Output the (x, y) coordinate of the center of the cell containing the given text.  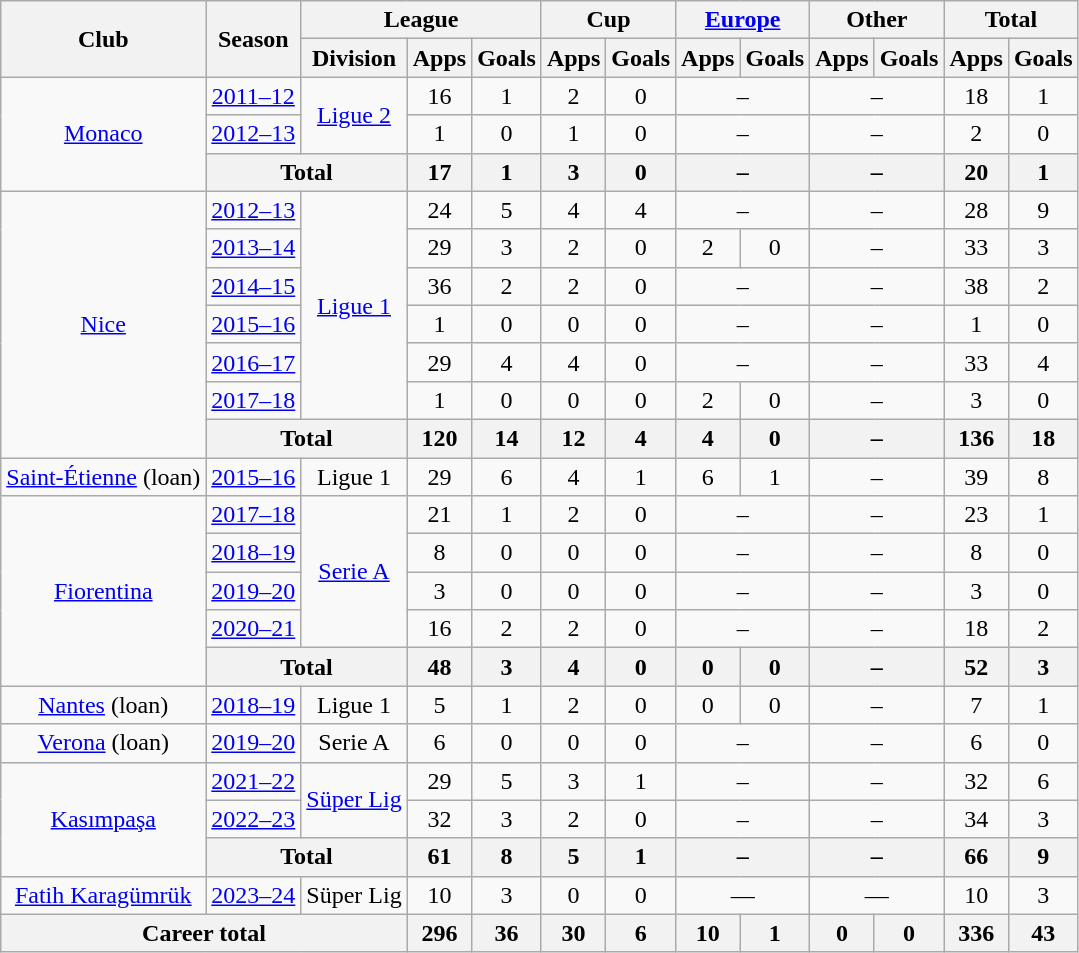
Division (354, 58)
Saint-Étienne (loan) (104, 477)
23 (976, 515)
7 (976, 705)
61 (439, 857)
Nantes (loan) (104, 705)
48 (439, 667)
Cup (608, 20)
Season (254, 39)
296 (439, 933)
43 (1043, 933)
34 (976, 819)
39 (976, 477)
2014–15 (254, 286)
66 (976, 857)
2022–23 (254, 819)
2023–24 (254, 895)
2016–17 (254, 362)
336 (976, 933)
14 (507, 438)
17 (439, 172)
38 (976, 286)
League (422, 20)
Verona (loan) (104, 743)
21 (439, 515)
Kasımpaşa (104, 819)
Ligue 2 (354, 115)
Fiorentina (104, 591)
120 (439, 438)
Career total (204, 933)
28 (976, 210)
52 (976, 667)
Monaco (104, 134)
30 (573, 933)
20 (976, 172)
Europe (743, 20)
Nice (104, 324)
2021–22 (254, 781)
2011–12 (254, 96)
2013–14 (254, 248)
Club (104, 39)
Fatih Karagümrük (104, 895)
12 (573, 438)
136 (976, 438)
Other (877, 20)
24 (439, 210)
2020–21 (254, 629)
